Extract the (X, Y) coordinate from the center of the cell holding the provided text.  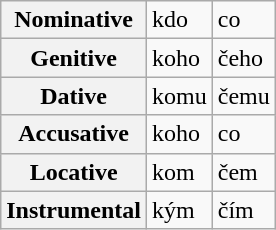
Dative (74, 96)
kým (179, 210)
Instrumental (74, 210)
čem (244, 172)
Nominative (74, 20)
Locative (74, 172)
komu (179, 96)
kom (179, 172)
Accusative (74, 134)
čemu (244, 96)
kdo (179, 20)
čím (244, 210)
čeho (244, 58)
Genitive (74, 58)
